Identify which cell holds the provided text, then report its (X, Y) central coordinate. 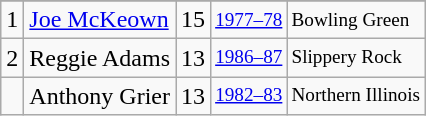
Slippery Rock (356, 58)
1986–87 (249, 58)
Bowling Green (356, 20)
15 (194, 20)
1977–78 (249, 20)
1 (12, 20)
Anthony Grier (100, 96)
Northern Illinois (356, 96)
2 (12, 58)
Joe McKeown (100, 20)
1982–83 (249, 96)
Reggie Adams (100, 58)
